Pinpoint the cell where the given text exists, returning its [x, y] midpoint coordinate. 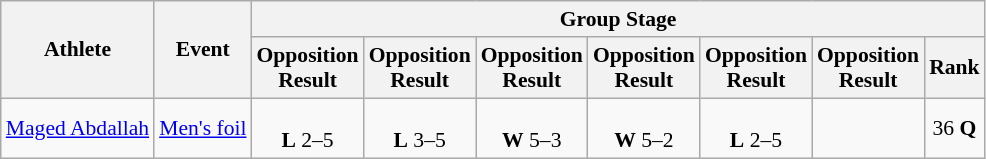
Rank [954, 68]
Event [202, 50]
Maged Abdallah [78, 128]
36 Q [954, 128]
Athlete [78, 50]
W 5–3 [532, 128]
Group Stage [618, 19]
Men's foil [202, 128]
W 5–2 [644, 128]
L 3–5 [420, 128]
